For the text-containing cell, return its midpoint in (X, Y) coordinate format. 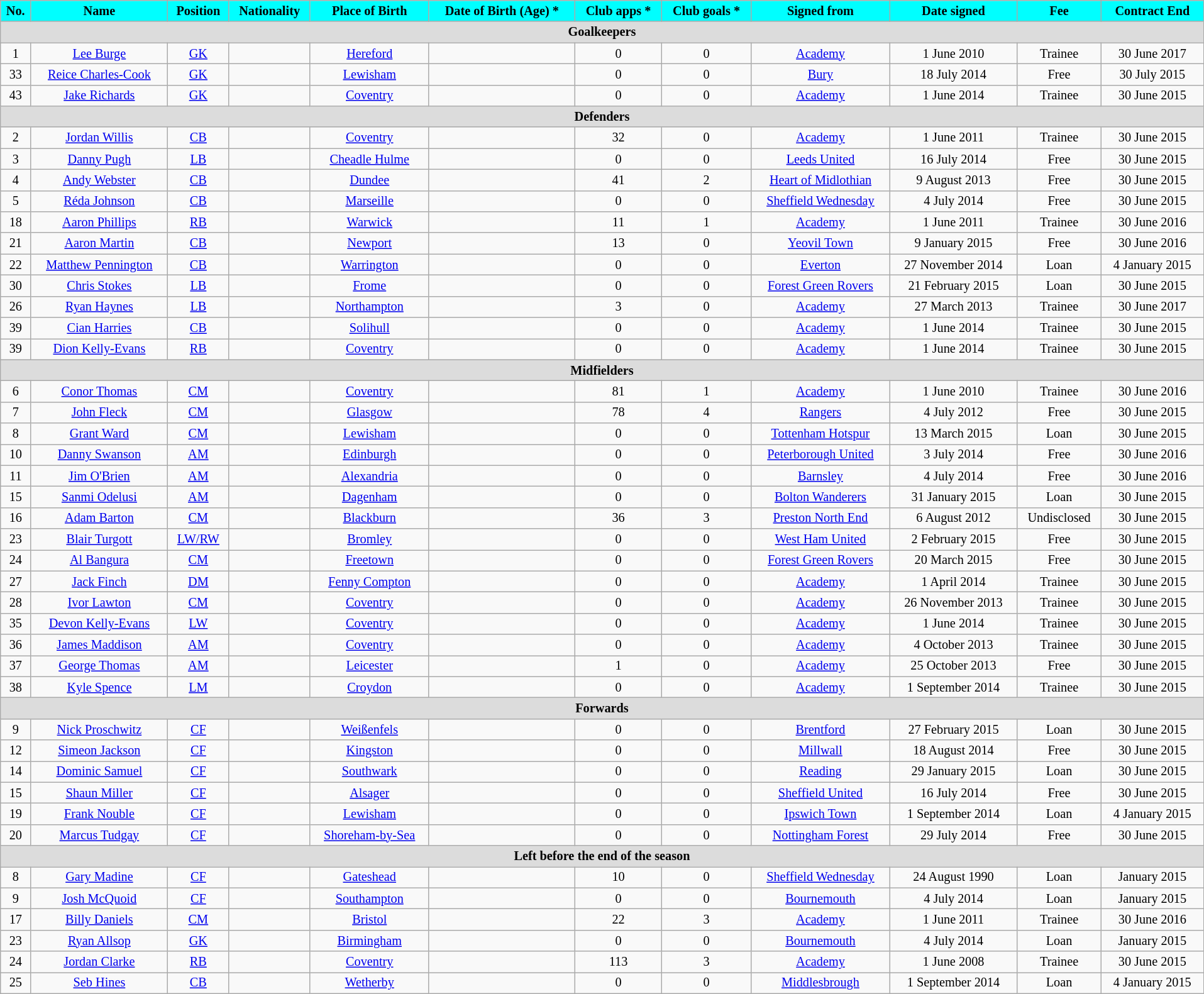
Southampton (370, 898)
26 November 2013 (953, 602)
Al Bangura (99, 560)
Billy Daniels (99, 919)
25 October 2013 (953, 666)
Jack Finch (99, 582)
Northampton (370, 307)
6 August 2012 (953, 518)
Rangers (821, 412)
Aaron Phillips (99, 222)
Bromley (370, 539)
Fee (1059, 11)
Devon Kelly-Evans (99, 624)
30 (16, 285)
Aaron Martin (99, 243)
Dagenham (370, 497)
18 July 2014 (953, 74)
33 (16, 74)
25 (16, 983)
Gateshead (370, 877)
4 July 2012 (953, 412)
Nationality (270, 11)
Heart of Midlothian (821, 180)
Midfielders (602, 370)
9 January 2015 (953, 243)
Cheadle Hulme (370, 159)
West Ham United (821, 539)
Ipswich Town (821, 814)
Nick Proschwitz (99, 729)
18 August 2014 (953, 751)
Bolton Wanderers (821, 497)
Alexandria (370, 476)
13 (619, 243)
38 (16, 687)
Reice Charles-Cook (99, 74)
Jordan Willis (99, 138)
Everton (821, 265)
20 March 2015 (953, 560)
Newport (370, 243)
No. (16, 11)
81 (619, 391)
Defenders (602, 116)
6 (16, 391)
Contract End (1152, 11)
3 July 2014 (953, 455)
24 August 1990 (953, 877)
Weißenfels (370, 729)
27 February 2015 (953, 729)
LW/RW (199, 539)
13 March 2015 (953, 433)
29 July 2014 (953, 835)
Left before the end of the season (602, 856)
Marseille (370, 201)
Alsager (370, 793)
Matthew Pennington (99, 265)
Ryan Haynes (99, 307)
Forwards (602, 708)
43 (16, 96)
Blair Turgott (99, 539)
Tottenham Hotspur (821, 433)
78 (619, 412)
Gary Madine (99, 877)
29 January 2015 (953, 771)
Frome (370, 285)
Blackburn (370, 518)
21 February 2015 (953, 285)
30 July 2015 (1152, 74)
Andy Webster (99, 180)
Sheffield United (821, 793)
Kyle Spence (99, 687)
26 (16, 307)
James Maddison (99, 645)
12 (16, 751)
Shoreham-by-Sea (370, 835)
Date of Birth (Age) * (502, 11)
Nottingham Forest (821, 835)
41 (619, 180)
Bury (821, 74)
LM (199, 687)
Conor Thomas (99, 391)
20 (16, 835)
Dion Kelly-Evans (99, 349)
Jake Richards (99, 96)
Fenny Compton (370, 582)
Adam Barton (99, 518)
1 June 2008 (953, 962)
Warwick (370, 222)
Seb Hines (99, 983)
George Thomas (99, 666)
Wetherby (370, 983)
Lee Burge (99, 53)
37 (16, 666)
Leeds United (821, 159)
Date signed (953, 11)
19 (16, 814)
Sanmi Odelusi (99, 497)
Jordan Clarke (99, 962)
Brentford (821, 729)
DM (199, 582)
113 (619, 962)
14 (16, 771)
1 April 2014 (953, 582)
Bristol (370, 919)
Reading (821, 771)
Birmingham (370, 941)
Place of Birth (370, 11)
Glasgow (370, 412)
Barnsley (821, 476)
27 November 2014 (953, 265)
Danny Pugh (99, 159)
Grant Ward (99, 433)
7 (16, 412)
Club apps * (619, 11)
17 (16, 919)
Ryan Allsop (99, 941)
Simeon Jackson (99, 751)
Chris Stokes (99, 285)
Solihull (370, 328)
Frank Nouble (99, 814)
Cian Harries (99, 328)
16 (16, 518)
Southwark (370, 771)
Peterborough United (821, 455)
Preston North End (821, 518)
Dundee (370, 180)
5 (16, 201)
Danny Swanson (99, 455)
4 October 2013 (953, 645)
Josh McQuoid (99, 898)
Warrington (370, 265)
Réda Johnson (99, 201)
Club goals * (707, 11)
Name (99, 11)
Edinburgh (370, 455)
Dominic Samuel (99, 771)
Middlesbrough (821, 983)
Jim O'Brien (99, 476)
LW (199, 624)
Croydon (370, 687)
27 (16, 582)
Undisclosed (1059, 518)
31 January 2015 (953, 497)
2 February 2015 (953, 539)
9 August 2013 (953, 180)
21 (16, 243)
Hereford (370, 53)
Kingston (370, 751)
Freetown (370, 560)
27 March 2013 (953, 307)
35 (16, 624)
Yeovil Town (821, 243)
Ivor Lawton (99, 602)
32 (619, 138)
18 (16, 222)
Shaun Miller (99, 793)
Leicester (370, 666)
Position (199, 11)
28 (16, 602)
John Fleck (99, 412)
Marcus Tudgay (99, 835)
Millwall (821, 751)
Goalkeepers (602, 32)
Signed from (821, 11)
